Return the (x, y) coordinate for the center point of the cell that contains the specified text.  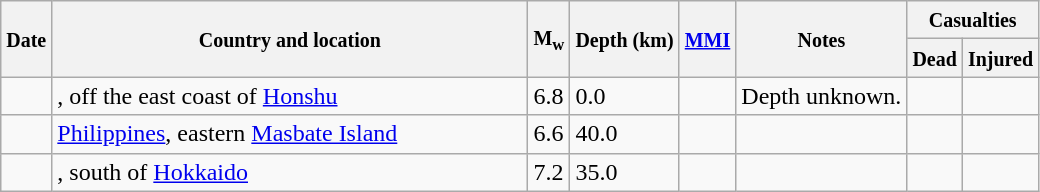
6.8 (549, 96)
6.6 (549, 134)
35.0 (624, 172)
MMI (708, 39)
Casualties (973, 20)
Mw (549, 39)
Date (26, 39)
7.2 (549, 172)
Depth (km) (624, 39)
Notes (822, 39)
Depth unknown. (822, 96)
, off the east coast of Honshu (290, 96)
40.0 (624, 134)
Dead (935, 58)
, south of Hokkaido (290, 172)
Country and location (290, 39)
Philippines, eastern Masbate Island (290, 134)
0.0 (624, 96)
Injured (1000, 58)
